Extract the (x, y) coordinate from the center of the cell holding the provided text.  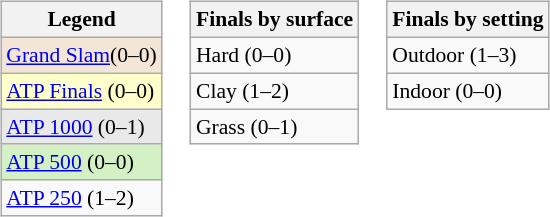
Clay (1–2) (274, 91)
Indoor (0–0) (468, 91)
Finals by surface (274, 20)
Grass (0–1) (274, 127)
ATP 500 (0–0) (82, 162)
Grand Slam(0–0) (82, 55)
ATP 1000 (0–1) (82, 127)
ATP 250 (1–2) (82, 198)
Hard (0–0) (274, 55)
Outdoor (1–3) (468, 55)
Finals by setting (468, 20)
Legend (82, 20)
ATP Finals (0–0) (82, 91)
